Identify which cell holds the provided text, then report its (x, y) central coordinate. 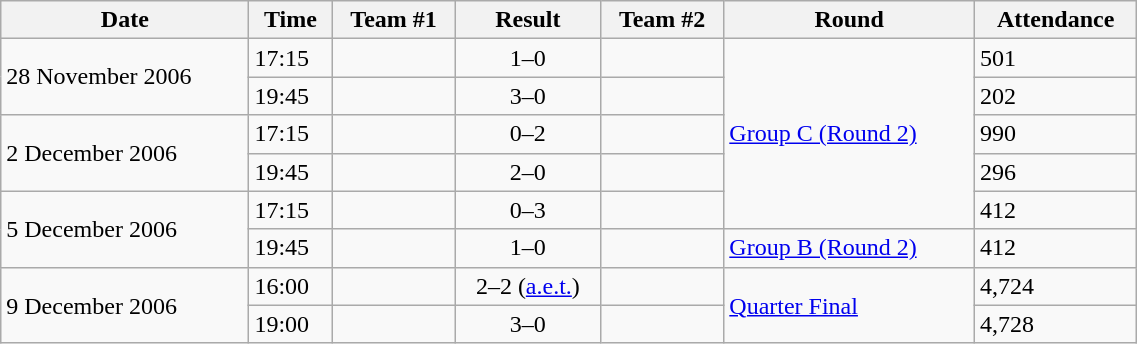
501 (1055, 58)
4,724 (1055, 286)
Team #1 (394, 20)
296 (1055, 172)
Group C (Round 2) (850, 134)
0–3 (528, 210)
Team #2 (662, 20)
Quarter Final (850, 305)
5 December 2006 (125, 229)
Attendance (1055, 20)
2–2 (a.e.t.) (528, 286)
Round (850, 20)
19:00 (290, 324)
202 (1055, 96)
16:00 (290, 286)
Group B (Round 2) (850, 248)
9 December 2006 (125, 305)
Result (528, 20)
Date (125, 20)
0–2 (528, 134)
990 (1055, 134)
Time (290, 20)
28 November 2006 (125, 77)
2–0 (528, 172)
4,728 (1055, 324)
2 December 2006 (125, 153)
